Return [X, Y] of the center of cell containing provided text 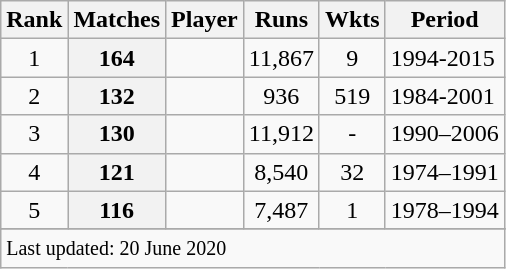
121 [117, 172]
164 [117, 58]
1990–2006 [444, 134]
Player [205, 20]
Matches [117, 20]
116 [117, 210]
1994-2015 [444, 58]
132 [117, 96]
519 [352, 96]
11,867 [281, 58]
Rank [34, 20]
8,540 [281, 172]
3 [34, 134]
1974–1991 [444, 172]
4 [34, 172]
9 [352, 58]
936 [281, 96]
1984-2001 [444, 96]
Runs [281, 20]
2 [34, 96]
11,912 [281, 134]
Period [444, 20]
1978–1994 [444, 210]
130 [117, 134]
Wkts [352, 20]
32 [352, 172]
7,487 [281, 210]
- [352, 134]
Last updated: 20 June 2020 [252, 248]
5 [34, 210]
